Locate the cell with the specified text and output its [X, Y] center coordinate. 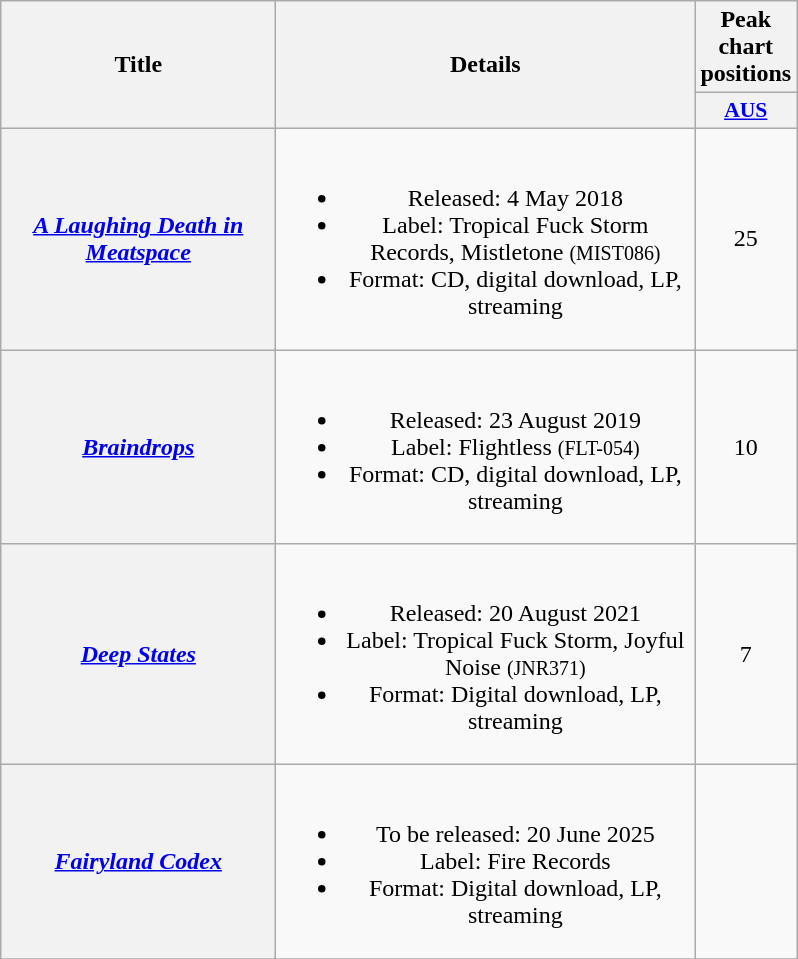
Fairyland Codex [138, 862]
Peak chart positions [746, 47]
Released: 23 August 2019Label: Flightless (FLT-054)Format: CD, digital download, LP, streaming [486, 447]
7 [746, 654]
AUS [746, 111]
10 [746, 447]
A Laughing Death in Meatspace [138, 238]
Braindrops [138, 447]
Title [138, 65]
Released: 4 May 2018Label: Tropical Fuck Storm Records, Mistletone (MIST086)Format: CD, digital download, LP, streaming [486, 238]
Deep States [138, 654]
Details [486, 65]
To be released: 20 June 2025Label: Fire RecordsFormat: Digital download, LP, streaming [486, 862]
25 [746, 238]
Released: 20 August 2021Label: Tropical Fuck Storm, Joyful Noise (JNR371)Format: Digital download, LP, streaming [486, 654]
